Identify which cell holds the provided text, then report its [X, Y] central coordinate. 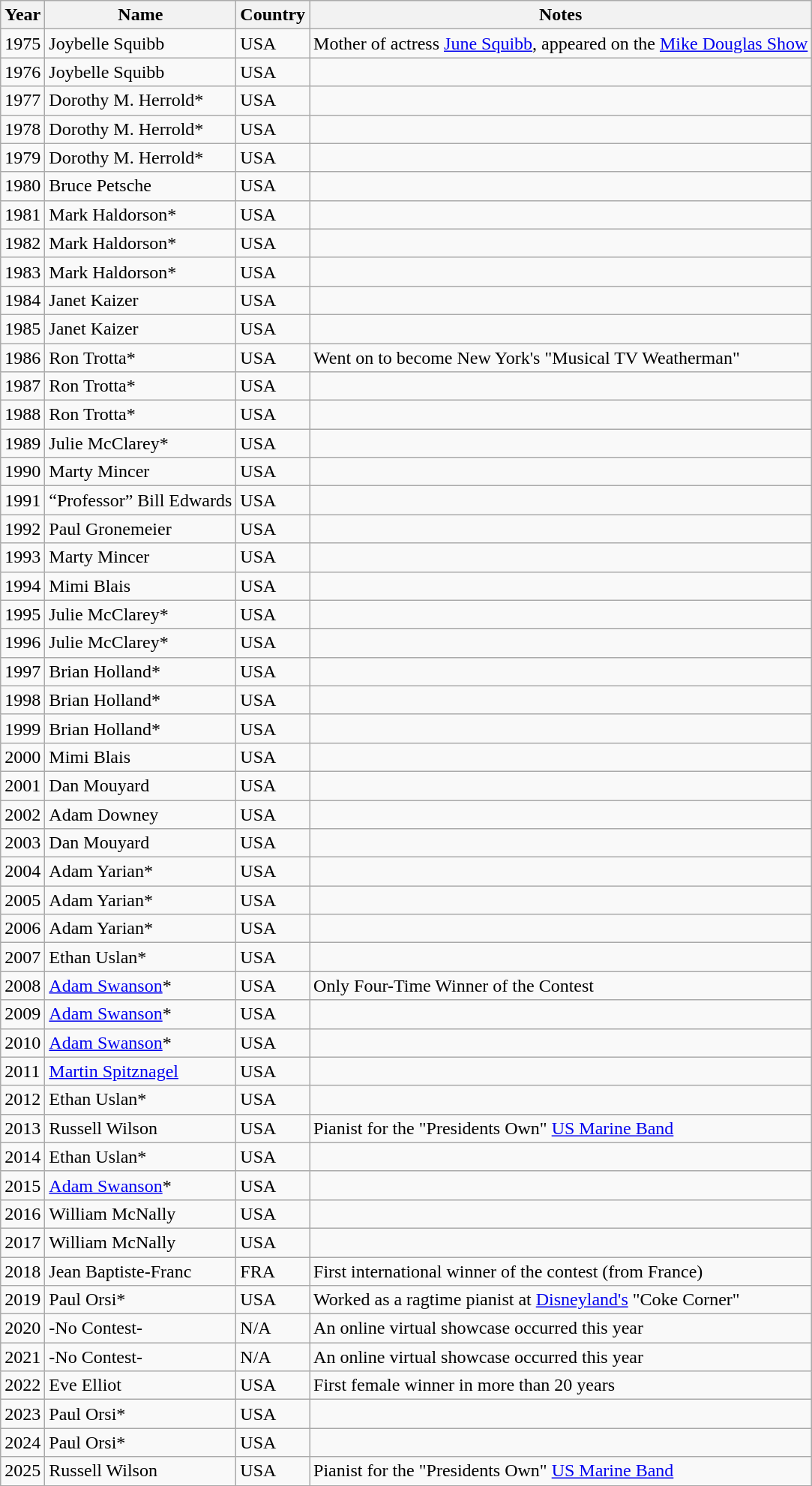
2003 [22, 843]
2008 [22, 986]
2017 [22, 1242]
2014 [22, 1157]
2016 [22, 1214]
2020 [22, 1328]
2019 [22, 1300]
2023 [22, 1414]
2006 [22, 929]
Bruce Petsche [141, 186]
2024 [22, 1442]
FRA [273, 1271]
2022 [22, 1385]
1991 [22, 500]
1988 [22, 415]
2021 [22, 1357]
1987 [22, 386]
First female winner in more than 20 years [561, 1385]
1992 [22, 529]
1986 [22, 358]
2015 [22, 1185]
1985 [22, 329]
1980 [22, 186]
1982 [22, 243]
1997 [22, 671]
1996 [22, 643]
2001 [22, 785]
1981 [22, 215]
Country [273, 15]
2013 [22, 1128]
2009 [22, 1014]
2000 [22, 757]
1977 [22, 101]
1983 [22, 272]
2012 [22, 1100]
1984 [22, 300]
Only Four-Time Winner of the Contest [561, 986]
2005 [22, 900]
Went on to become New York's "Musical TV Weatherman" [561, 358]
First international winner of the contest (from France) [561, 1271]
1990 [22, 472]
2010 [22, 1043]
1995 [22, 614]
2007 [22, 957]
2004 [22, 872]
Worked as a ragtime pianist at Disneyland's "Coke Corner" [561, 1300]
Martin Spitznagel [141, 1071]
Adam Downey [141, 814]
1998 [22, 700]
1999 [22, 728]
Name [141, 15]
1989 [22, 443]
“Professor” Bill Edwards [141, 500]
1994 [22, 586]
2025 [22, 1471]
Mother of actress June Squibb, appeared on the Mike Douglas Show [561, 44]
2002 [22, 814]
Eve Elliot [141, 1385]
Jean Baptiste-Franc [141, 1271]
1976 [22, 72]
Paul Gronemeier [141, 529]
1993 [22, 557]
1979 [22, 158]
1978 [22, 129]
1975 [22, 44]
Year [22, 15]
2018 [22, 1271]
2011 [22, 1071]
Notes [561, 15]
